Find where the given text appears and provide that cell's center as [X, Y] coordinate. 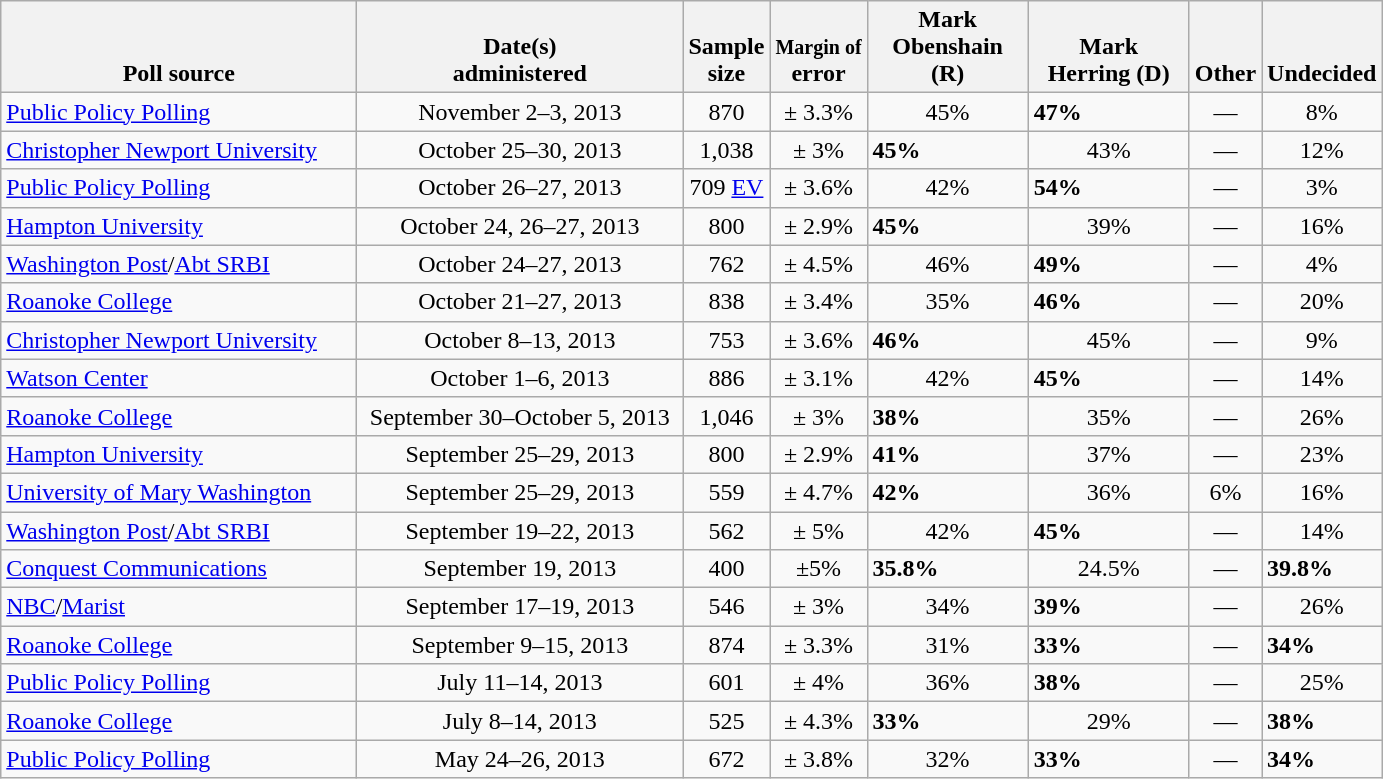
838 [726, 302]
672 [726, 759]
September 19–22, 2013 [520, 531]
September 30–October 5, 2013 [520, 416]
29% [1108, 721]
May 24–26, 2013 [520, 759]
47% [1108, 112]
4% [1322, 264]
October 1–6, 2013 [520, 378]
41% [948, 454]
559 [726, 492]
23% [1322, 454]
October 8–13, 2013 [520, 340]
July 11–14, 2013 [520, 683]
September 17–19, 2013 [520, 607]
November 2–3, 2013 [520, 112]
± 4.3% [818, 721]
±5% [818, 569]
562 [726, 531]
32% [948, 759]
MarkHerring (D) [1108, 47]
± 3.4% [818, 302]
525 [726, 721]
Conquest Communications [179, 569]
400 [726, 569]
± 4.5% [818, 264]
870 [726, 112]
October 25–30, 2013 [520, 150]
20% [1322, 302]
± 4.7% [818, 492]
Watson Center [179, 378]
MarkObenshain (R) [948, 47]
± 3.1% [818, 378]
601 [726, 683]
Margin oferror [818, 47]
September 9–15, 2013 [520, 645]
Date(s)administered [520, 47]
546 [726, 607]
9% [1322, 340]
October 24, 26–27, 2013 [520, 226]
31% [948, 645]
Other [1225, 47]
54% [1108, 188]
709 EV [726, 188]
1,038 [726, 150]
8% [1322, 112]
35.8% [948, 569]
25% [1322, 683]
± 3.8% [818, 759]
Undecided [1322, 47]
24.5% [1108, 569]
49% [1108, 264]
NBC/Marist [179, 607]
Samplesize [726, 47]
12% [1322, 150]
October 24–27, 2013 [520, 264]
39.8% [1322, 569]
3% [1322, 188]
± 4% [818, 683]
753 [726, 340]
43% [1108, 150]
1,046 [726, 416]
886 [726, 378]
September 19, 2013 [520, 569]
6% [1225, 492]
July 8–14, 2013 [520, 721]
University of Mary Washington [179, 492]
± 5% [818, 531]
October 26–27, 2013 [520, 188]
762 [726, 264]
Poll source [179, 47]
37% [1108, 454]
874 [726, 645]
October 21–27, 2013 [520, 302]
